Determine the [x, y] coordinate at the center of the cell enclosing the given text.  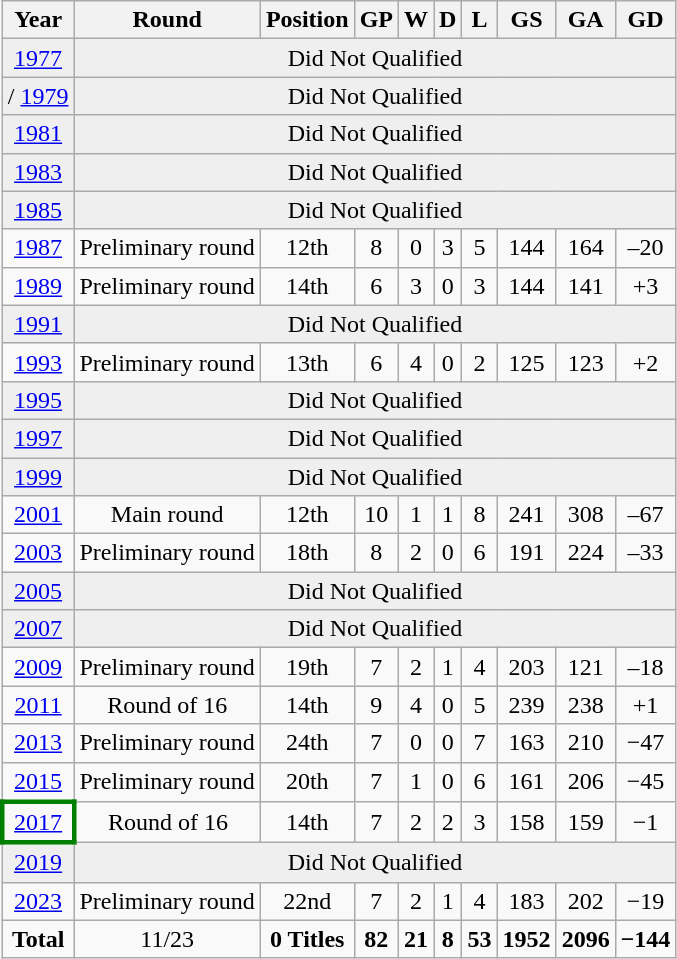
164 [586, 248]
203 [526, 667]
−19 [646, 901]
2009 [38, 667]
1985 [38, 210]
9 [376, 705]
159 [586, 822]
2013 [38, 743]
2023 [38, 901]
+3 [646, 286]
Round [167, 20]
1993 [38, 362]
18th [307, 553]
Year [38, 20]
+2 [646, 362]
1995 [38, 400]
Main round [167, 515]
21 [416, 939]
2007 [38, 629]
210 [586, 743]
1997 [38, 438]
125 [526, 362]
239 [526, 705]
−45 [646, 782]
1991 [38, 324]
−1 [646, 822]
−144 [646, 939]
11/23 [167, 939]
2001 [38, 515]
191 [526, 553]
53 [480, 939]
/ 1979 [38, 96]
308 [586, 515]
161 [526, 782]
206 [586, 782]
20th [307, 782]
−47 [646, 743]
2096 [586, 939]
1952 [526, 939]
1977 [38, 58]
+1 [646, 705]
141 [586, 286]
2011 [38, 705]
W [416, 20]
GS [526, 20]
123 [586, 362]
D [448, 20]
241 [526, 515]
GP [376, 20]
82 [376, 939]
2003 [38, 553]
GA [586, 20]
158 [526, 822]
224 [586, 553]
0 Titles [307, 939]
19th [307, 667]
22nd [307, 901]
2005 [38, 591]
L [480, 20]
–18 [646, 667]
Position [307, 20]
183 [526, 901]
1981 [38, 134]
–67 [646, 515]
2015 [38, 782]
1989 [38, 286]
2019 [38, 863]
1983 [38, 172]
10 [376, 515]
Total [38, 939]
GD [646, 20]
1999 [38, 477]
238 [586, 705]
1987 [38, 248]
24th [307, 743]
13th [307, 362]
202 [586, 901]
121 [586, 667]
–20 [646, 248]
2017 [38, 822]
163 [526, 743]
–33 [646, 553]
